Return [x, y] of the center of cell containing provided text 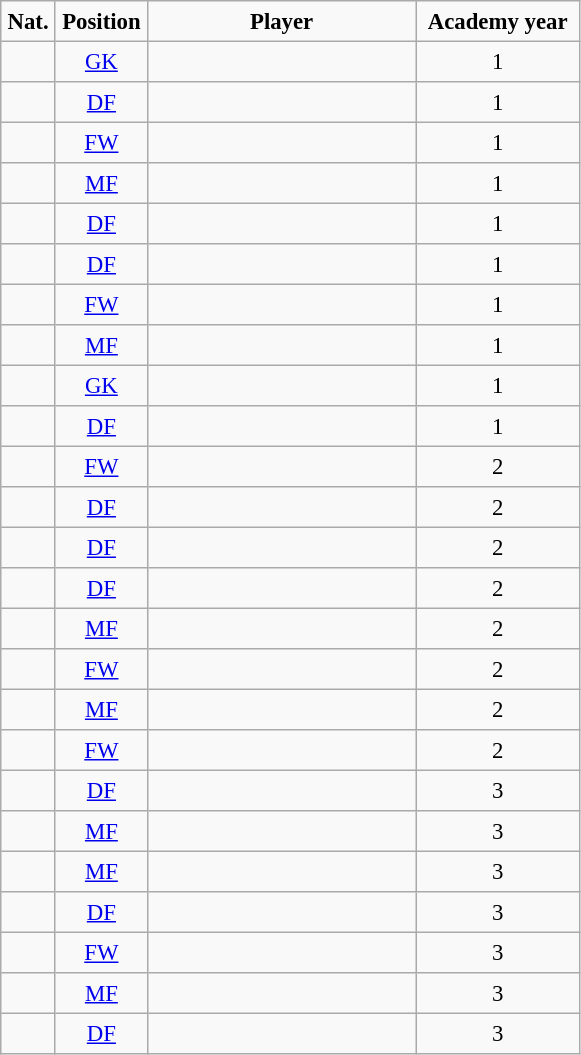
Nat. [28, 21]
Player [281, 21]
Position [101, 21]
Academy year [498, 21]
